From the cell containing the given text, extract its center point as (x, y) coordinate. 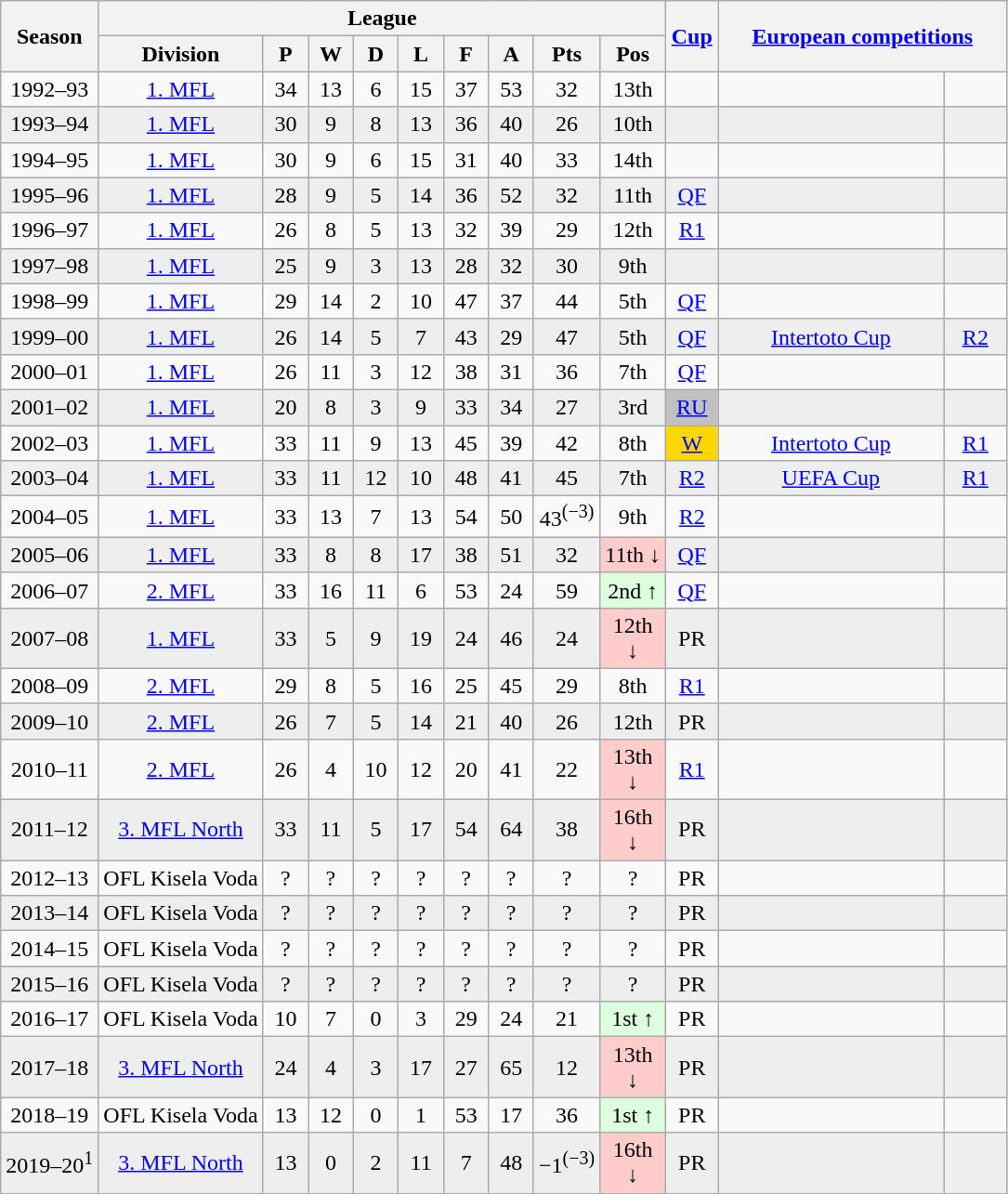
1994–95 (50, 160)
2001–02 (50, 407)
14th (634, 160)
46 (511, 637)
2003–04 (50, 479)
2009–10 (50, 721)
12th ↓ (634, 637)
44 (567, 301)
2006–07 (50, 590)
2008–09 (50, 686)
D (375, 54)
1996–97 (50, 230)
1998–99 (50, 301)
10th (634, 125)
1995–96 (50, 195)
−1(−3) (567, 1163)
2013–14 (50, 913)
65 (511, 1067)
2nd ↑ (634, 590)
43(−3) (567, 517)
51 (511, 555)
F (466, 54)
1999–00 (50, 336)
2016–17 (50, 1019)
1 (422, 1115)
2015–16 (50, 984)
RU (692, 407)
3rd (634, 407)
2019–201 (50, 1163)
19 (422, 637)
50 (511, 517)
P (286, 54)
2010–11 (50, 769)
2007–08 (50, 637)
Cup (692, 36)
52 (511, 195)
2018–19 (50, 1115)
13th (634, 89)
A (511, 54)
43 (466, 336)
UEFA Cup (831, 479)
1997–98 (50, 266)
League (383, 19)
59 (567, 590)
2000–01 (50, 372)
2012–13 (50, 878)
2005–06 (50, 555)
64 (511, 831)
42 (567, 443)
2002–03 (50, 443)
2017–18 (50, 1067)
11th (634, 195)
2014–15 (50, 949)
1993–94 (50, 125)
European competitions (862, 36)
1992–93 (50, 89)
11th ↓ (634, 555)
Pos (634, 54)
L (422, 54)
2004–05 (50, 517)
22 (567, 769)
2011–12 (50, 831)
Season (50, 36)
Pts (567, 54)
Division (180, 54)
